Identify which cell holds the provided text, then report its (X, Y) central coordinate. 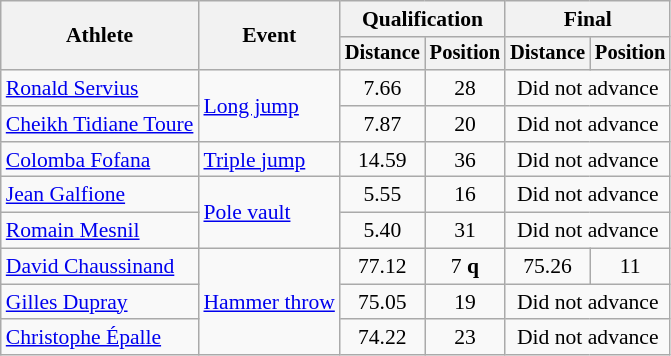
23 (465, 338)
7 q (465, 267)
Long jump (268, 106)
Hammer throw (268, 302)
7.87 (382, 124)
28 (465, 88)
Christophe Épalle (100, 338)
36 (465, 160)
31 (465, 231)
Gilles Dupray (100, 302)
Cheikh Tidiane Toure (100, 124)
5.40 (382, 231)
16 (465, 195)
Ronald Servius (100, 88)
7.66 (382, 88)
14.59 (382, 160)
Athlete (100, 36)
74.22 (382, 338)
11 (630, 267)
20 (465, 124)
Pole vault (268, 212)
19 (465, 302)
77.12 (382, 267)
5.55 (382, 195)
Event (268, 36)
Jean Galfione (100, 195)
Qualification (422, 19)
Triple jump (268, 160)
Colomba Fofana (100, 160)
75.05 (382, 302)
Romain Mesnil (100, 231)
David Chaussinand (100, 267)
Final (588, 19)
75.26 (548, 267)
